Extract the [X, Y] coordinate from the center of the cell holding the provided text.  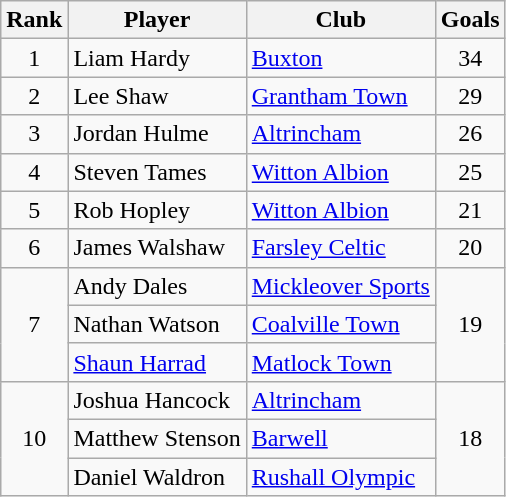
Rank [34, 20]
7 [34, 324]
25 [470, 172]
Rushall Olympic [340, 477]
Rob Hopley [157, 210]
Coalville Town [340, 324]
26 [470, 134]
Goals [470, 20]
Grantham Town [340, 96]
34 [470, 58]
19 [470, 324]
Farsley Celtic [340, 248]
29 [470, 96]
18 [470, 438]
Matlock Town [340, 362]
Joshua Hancock [157, 400]
Buxton [340, 58]
6 [34, 248]
Matthew Stenson [157, 438]
Mickleover Sports [340, 286]
20 [470, 248]
Lee Shaw [157, 96]
3 [34, 134]
Player [157, 20]
2 [34, 96]
Steven Tames [157, 172]
Barwell [340, 438]
James Walshaw [157, 248]
10 [34, 438]
Liam Hardy [157, 58]
Andy Dales [157, 286]
5 [34, 210]
Daniel Waldron [157, 477]
1 [34, 58]
Club [340, 20]
Nathan Watson [157, 324]
4 [34, 172]
Jordan Hulme [157, 134]
Shaun Harrad [157, 362]
21 [470, 210]
